Pinpoint the cell where the given text exists, returning its (x, y) midpoint coordinate. 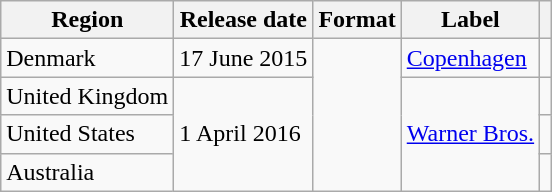
Label (470, 20)
Release date (244, 20)
1 April 2016 (244, 134)
Region (88, 20)
Warner Bros. (470, 134)
Australia (88, 172)
Denmark (88, 58)
Format (357, 20)
Copenhagen (470, 58)
United Kingdom (88, 96)
17 June 2015 (244, 58)
United States (88, 134)
